Return the [x, y] coordinate for the center point of the cell that contains the specified text.  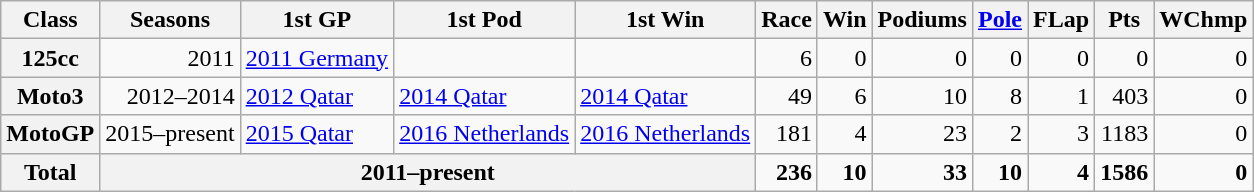
403 [1124, 96]
1586 [1124, 172]
2011–present [428, 172]
MotoGP [50, 134]
33 [922, 172]
2011 [170, 58]
Class [50, 20]
2012–2014 [170, 96]
236 [787, 172]
2011 Germany [316, 58]
1st Pod [484, 20]
3 [1062, 134]
WChmp [1204, 20]
2012 Qatar [316, 96]
Podiums [922, 20]
Total [50, 172]
2 [1000, 134]
1st GP [316, 20]
Race [787, 20]
1 [1062, 96]
Pts [1124, 20]
8 [1000, 96]
Pole [1000, 20]
Win [844, 20]
FLap [1062, 20]
49 [787, 96]
Seasons [170, 20]
125cc [50, 58]
23 [922, 134]
1183 [1124, 134]
1st Win [666, 20]
2015–present [170, 134]
181 [787, 134]
Moto3 [50, 96]
2015 Qatar [316, 134]
